Output the (X, Y) coordinate of the center of the cell containing the given text.  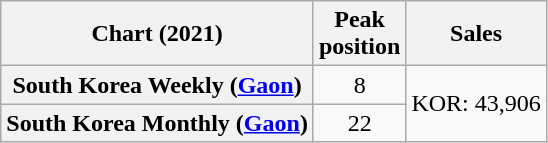
8 (359, 85)
Chart (2021) (158, 34)
Peakposition (359, 34)
South Korea Monthly (Gaon) (158, 123)
Sales (476, 34)
KOR: 43,906 (476, 104)
South Korea Weekly (Gaon) (158, 85)
22 (359, 123)
